Extract the [X, Y] coordinate from the center of the cell holding the provided text.  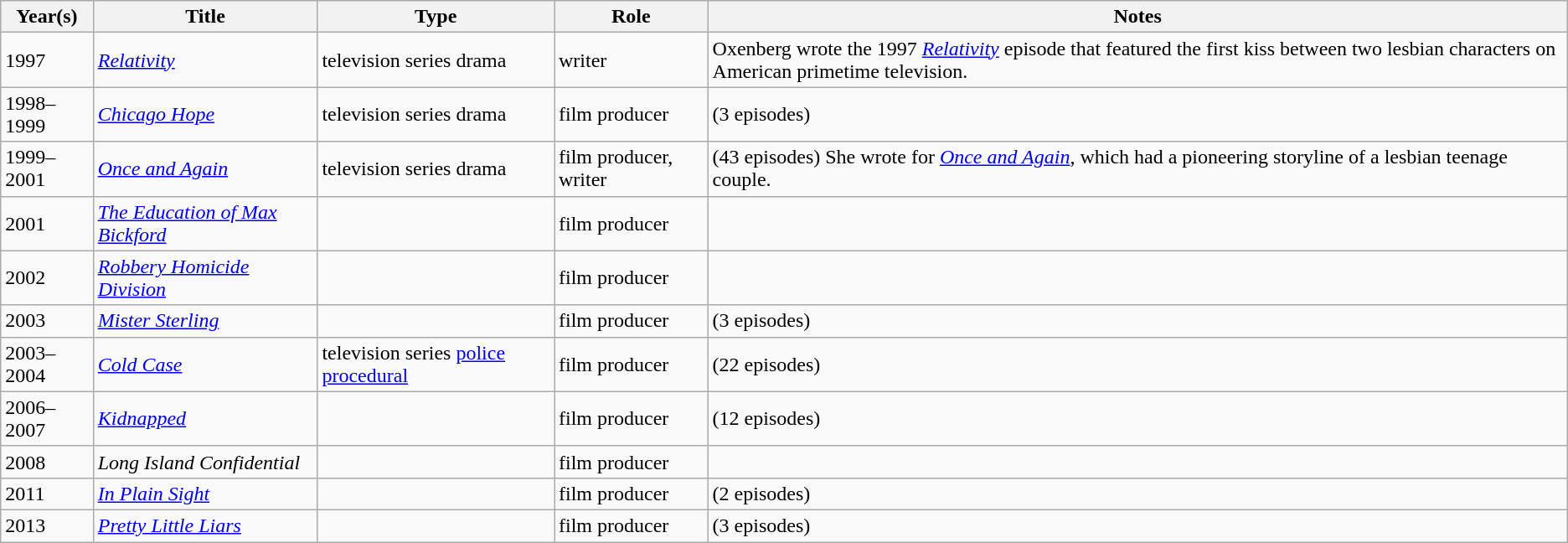
Role [632, 17]
Type [436, 17]
Relativity [205, 60]
(22 episodes) [1137, 364]
Long Island Confidential [205, 462]
(12 episodes) [1137, 419]
2001 [47, 223]
Oxenberg wrote the 1997 Relativity episode that featured the first kiss between two lesbian characters on American primetime television. [1137, 60]
The Education of Max Bickford [205, 223]
2011 [47, 494]
2003–2004 [47, 364]
2008 [47, 462]
film producer, writer [632, 169]
(43 episodes) She wrote for Once and Again, which had a pioneering storyline of a lesbian teenage couple. [1137, 169]
2003 [47, 321]
1997 [47, 60]
Year(s) [47, 17]
Notes [1137, 17]
2006–2007 [47, 419]
1998–1999 [47, 114]
1999–2001 [47, 169]
In Plain Sight [205, 494]
television series police procedural [436, 364]
2002 [47, 278]
Title [205, 17]
Chicago Hope [205, 114]
(2 episodes) [1137, 494]
Mister Sterling [205, 321]
Kidnapped [205, 419]
writer [632, 60]
Pretty Little Liars [205, 525]
Cold Case [205, 364]
Robbery Homicide Division [205, 278]
Once and Again [205, 169]
2013 [47, 525]
